Output the (X, Y) coordinate of the center of the cell containing the given text.  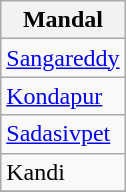
Kandi (63, 172)
Mandal (63, 20)
Kondapur (63, 96)
Sadasivpet (63, 134)
Sangareddy (63, 58)
